Search for the cell housing the specified text and yield its (X, Y) center coordinate. 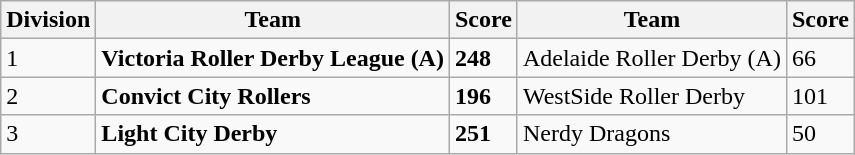
251 (483, 134)
248 (483, 58)
66 (820, 58)
1 (48, 58)
Light City Derby (273, 134)
WestSide Roller Derby (652, 96)
196 (483, 96)
Victoria Roller Derby League (A) (273, 58)
101 (820, 96)
Division (48, 20)
Adelaide Roller Derby (A) (652, 58)
50 (820, 134)
Nerdy Dragons (652, 134)
3 (48, 134)
Convict City Rollers (273, 96)
2 (48, 96)
